Extract the (x, y) coordinate from the center of the cell holding the provided text.  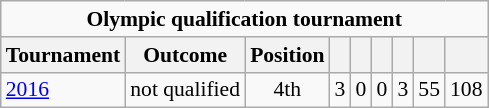
not qualified (185, 90)
4th (287, 90)
Position (287, 55)
2016 (63, 90)
Olympic qualification tournament (244, 19)
Outcome (185, 55)
55 (429, 90)
108 (466, 90)
Tournament (63, 55)
